Detect which cell encompasses the target text, then output its [X, Y] center coordinate. 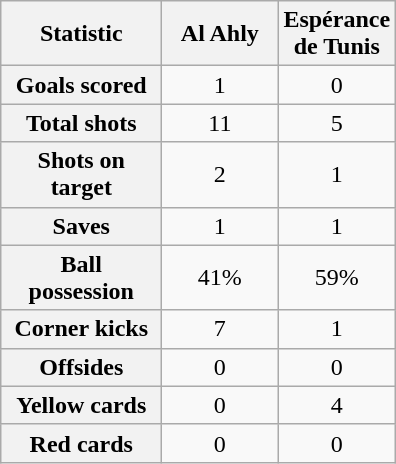
59% [337, 278]
Goals scored [82, 85]
Ball possession [82, 278]
Red cards [82, 443]
Al Ahly [220, 34]
5 [337, 123]
4 [337, 405]
Statistic [82, 34]
Espérance de Tunis [337, 34]
Corner kicks [82, 329]
Offsides [82, 367]
Yellow cards [82, 405]
Total shots [82, 123]
2 [220, 174]
41% [220, 278]
7 [220, 329]
11 [220, 123]
Saves [82, 226]
Shots on target [82, 174]
